Determine the (X, Y) coordinate at the center of the cell enclosing the given text.  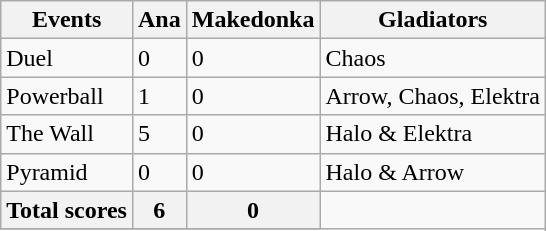
Powerball (67, 96)
Makedonka (253, 20)
Halo & Arrow (432, 172)
Arrow, Chaos, Elektra (432, 96)
The Wall (67, 134)
Halo & Elektra (432, 134)
6 (159, 210)
1 (159, 96)
Ana (159, 20)
Chaos (432, 58)
Pyramid (67, 172)
Gladiators (432, 20)
Total scores (67, 210)
Duel (67, 58)
5 (159, 134)
Events (67, 20)
